Provide the (x, y) coordinate of the cell's center where the given text is located.  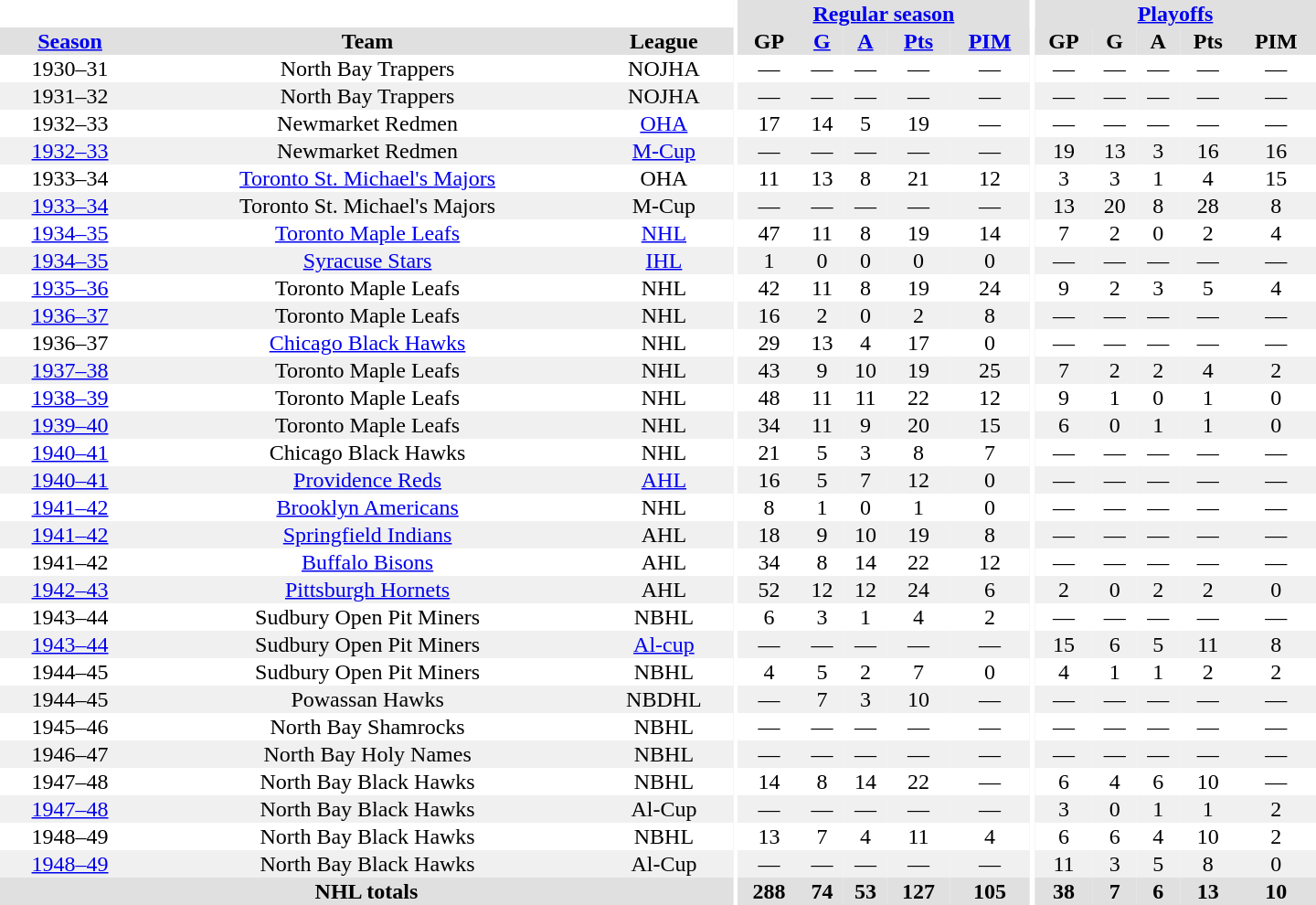
48 (769, 398)
Syracuse Stars (367, 261)
1938–39 (69, 398)
105 (989, 891)
38 (1064, 891)
43 (769, 370)
IHL (663, 261)
1942–43 (69, 590)
North Bay Holy Names (367, 754)
1945–46 (69, 727)
Powassan Hawks (367, 699)
North Bay Shamrocks (367, 727)
1939–40 (69, 425)
18 (769, 535)
1931–32 (69, 96)
Season (69, 41)
Playoffs (1175, 14)
Regular season (884, 14)
Springfield Indians (367, 535)
28 (1208, 206)
League (663, 41)
29 (769, 343)
Providence Reds (367, 480)
288 (769, 891)
74 (822, 891)
52 (769, 590)
53 (865, 891)
127 (919, 891)
47 (769, 233)
25 (989, 370)
Brooklyn Americans (367, 507)
1946–47 (69, 754)
Pittsburgh Hornets (367, 590)
NBDHL (663, 699)
1937–38 (69, 370)
1935–36 (69, 288)
1930–31 (69, 69)
42 (769, 288)
Team (367, 41)
Al-cup (663, 644)
Buffalo Bisons (367, 562)
NHL totals (366, 891)
